Detect which cell encompasses the target text, then output its (x, y) center coordinate. 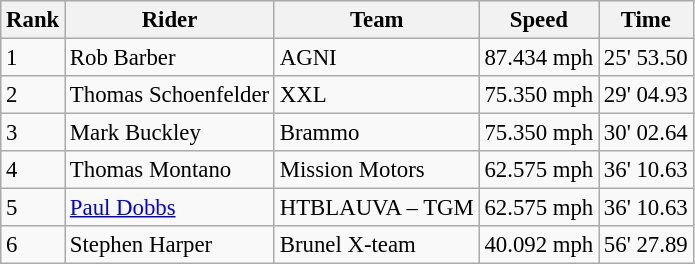
56' 27.89 (646, 245)
AGNI (376, 58)
3 (33, 133)
Team (376, 20)
40.092 mph (538, 245)
Speed (538, 20)
2 (33, 95)
5 (33, 208)
30' 02.64 (646, 133)
Paul Dobbs (170, 208)
Mark Buckley (170, 133)
Mission Motors (376, 170)
HTBLAUVA – TGM (376, 208)
Thomas Schoenfelder (170, 95)
Brammo (376, 133)
87.434 mph (538, 58)
29' 04.93 (646, 95)
25' 53.50 (646, 58)
4 (33, 170)
XXL (376, 95)
6 (33, 245)
1 (33, 58)
Rob Barber (170, 58)
Stephen Harper (170, 245)
Rank (33, 20)
Rider (170, 20)
Thomas Montano (170, 170)
Time (646, 20)
Brunel X-team (376, 245)
